From the cell containing the given text, extract its center point as [x, y] coordinate. 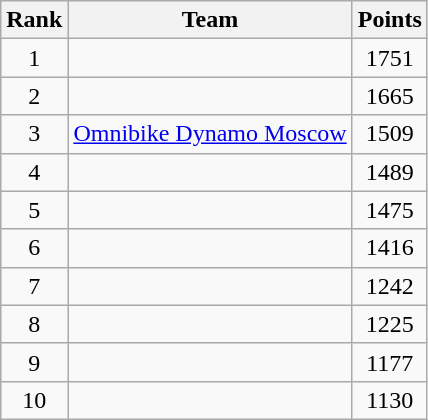
1177 [390, 362]
3 [34, 134]
5 [34, 210]
1489 [390, 172]
Rank [34, 20]
2 [34, 96]
1225 [390, 324]
1 [34, 58]
4 [34, 172]
7 [34, 286]
10 [34, 400]
1751 [390, 58]
6 [34, 248]
8 [34, 324]
1475 [390, 210]
Omnibike Dynamo Moscow [210, 134]
1242 [390, 286]
Points [390, 20]
Team [210, 20]
1130 [390, 400]
9 [34, 362]
1509 [390, 134]
1416 [390, 248]
1665 [390, 96]
